Identify which cell holds the provided text, then report its [x, y] central coordinate. 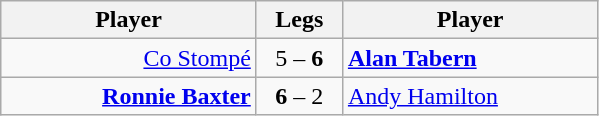
Alan Tabern [470, 58]
Legs [299, 20]
5 – 6 [299, 58]
6 – 2 [299, 96]
Co Stompé [129, 58]
Ronnie Baxter [129, 96]
Andy Hamilton [470, 96]
